For the text-containing cell, return its midpoint in [x, y] coordinate format. 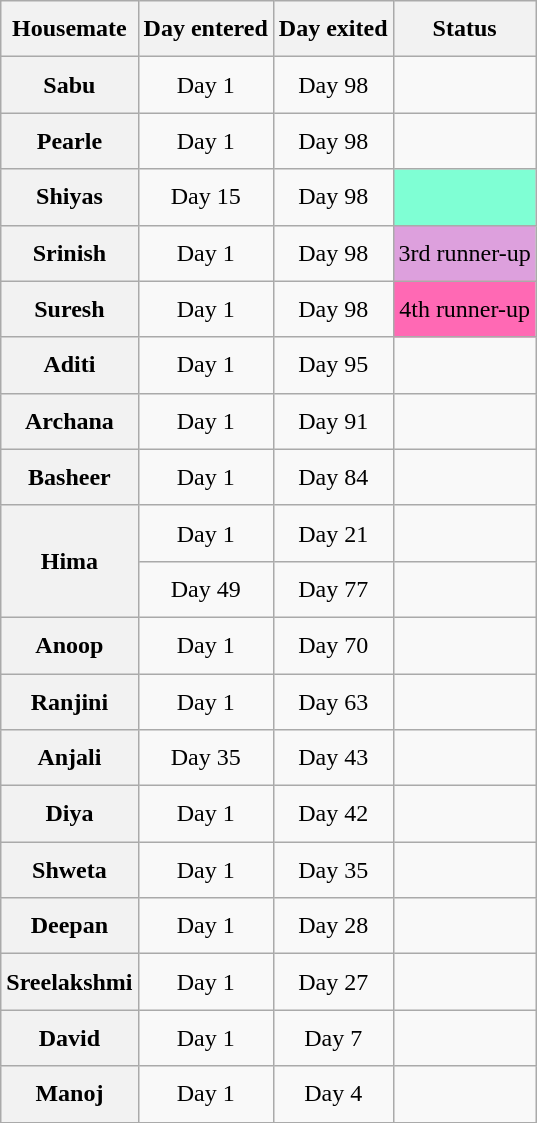
Ranjini [70, 702]
Day 21 [333, 533]
Shweta [70, 870]
Day 77 [333, 589]
Day 42 [333, 814]
Sabu [70, 85]
Shiyas [70, 197]
Pearle [70, 141]
Day 49 [206, 589]
Anoop [70, 645]
Housemate [70, 29]
Day 91 [333, 421]
Deepan [70, 926]
Hima [70, 561]
David [70, 1038]
Manoj [70, 1094]
Archana [70, 421]
Basheer [70, 477]
Day 70 [333, 645]
Day 28 [333, 926]
3rd runner-up [464, 253]
Day 4 [333, 1094]
Day exited [333, 29]
Status [464, 29]
Day 95 [333, 365]
Sreelakshmi [70, 982]
Anjali [70, 758]
Day entered [206, 29]
Day 15 [206, 197]
4th runner-up [464, 309]
Diya [70, 814]
Day 7 [333, 1038]
Day 27 [333, 982]
Suresh [70, 309]
Day 84 [333, 477]
Day 43 [333, 758]
Srinish [70, 253]
Aditi [70, 365]
Day 63 [333, 702]
